Identify which cell holds the provided text, then report its (x, y) central coordinate. 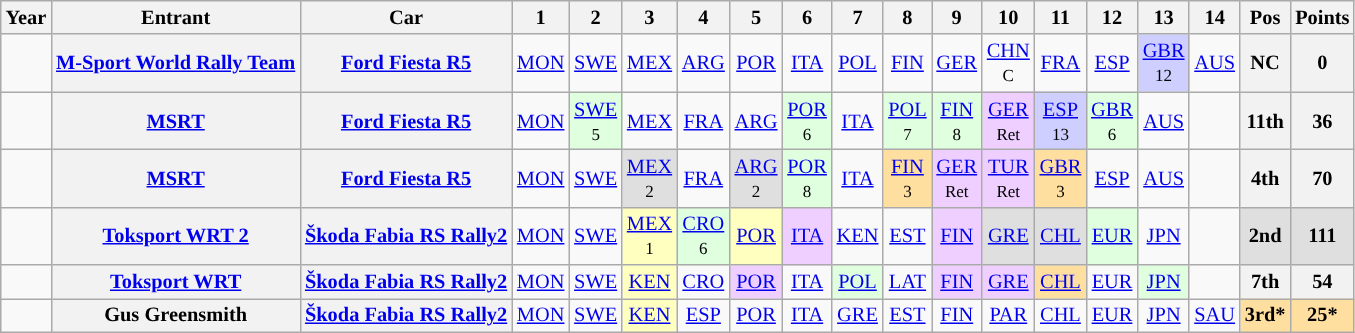
11th (1265, 121)
MEX2 (650, 178)
9 (957, 17)
Pos (1265, 17)
POR8 (806, 178)
NC (1265, 63)
Car (406, 17)
70 (1322, 178)
M-Sport World Rally Team (176, 63)
POL7 (907, 121)
GBR3 (1061, 178)
CHNC (1008, 63)
MEX1 (650, 236)
Year (26, 17)
25* (1322, 315)
Toksport WRT 2 (176, 236)
LAT (907, 282)
GBR6 (1112, 121)
POR6 (806, 121)
3rd* (1265, 315)
4 (704, 17)
Toksport WRT (176, 282)
8 (907, 17)
6 (806, 17)
36 (1322, 121)
FIN3 (907, 178)
1 (540, 17)
10 (1008, 17)
14 (1214, 17)
TURRet (1008, 178)
0 (1322, 63)
GBR12 (1164, 63)
13 (1164, 17)
CRO (704, 282)
7th (1265, 282)
2nd (1265, 236)
FIN8 (957, 121)
11 (1061, 17)
SAU (1214, 315)
Points (1322, 17)
ESP13 (1061, 121)
54 (1322, 282)
PAR (1008, 315)
3 (650, 17)
CRO6 (704, 236)
SWE5 (596, 121)
111 (1322, 236)
Entrant (176, 17)
GER (957, 63)
2 (596, 17)
ARG2 (756, 178)
4th (1265, 178)
5 (756, 17)
12 (1112, 17)
Gus Greensmith (176, 315)
7 (858, 17)
